Search for the cell housing the specified text and yield its (X, Y) center coordinate. 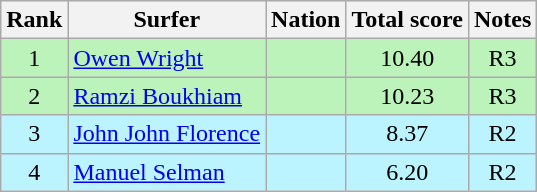
2 (34, 96)
Notes (502, 20)
4 (34, 172)
Manuel Selman (167, 172)
Total score (407, 20)
6.20 (407, 172)
Rank (34, 20)
Surfer (167, 20)
8.37 (407, 134)
Nation (306, 20)
Owen Wright (167, 58)
3 (34, 134)
10.40 (407, 58)
John John Florence (167, 134)
1 (34, 58)
10.23 (407, 96)
Ramzi Boukhiam (167, 96)
